Locate the cell with the specified text and output its (X, Y) center coordinate. 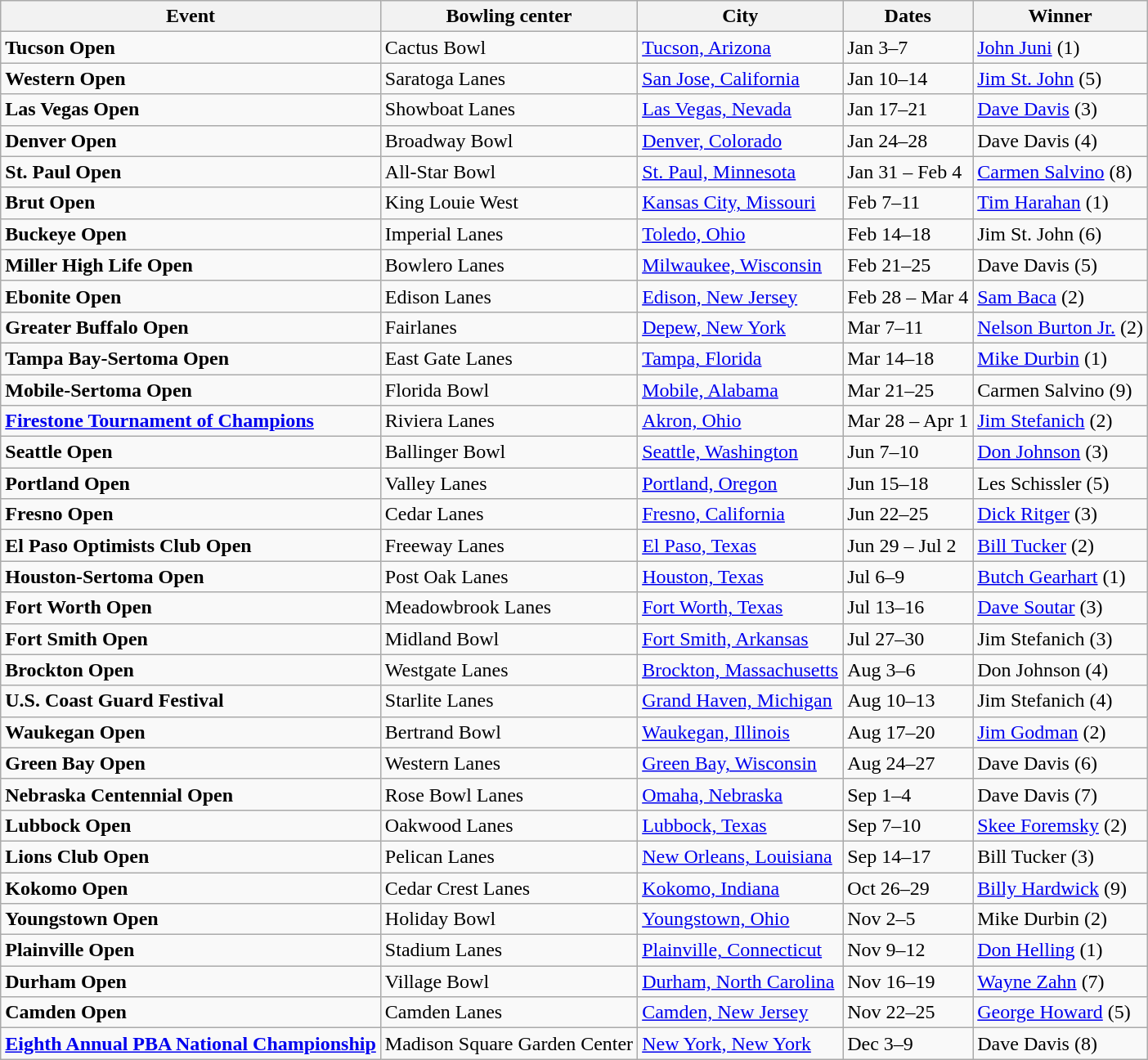
Lubbock Open (191, 825)
Tucson, Arizona (741, 47)
George Howard (5) (1061, 1013)
Florida Bowl (509, 390)
Omaha, Nebraska (741, 794)
Carmen Salvino (9) (1061, 390)
Nov 16–19 (908, 981)
Mar 14–18 (908, 358)
Riviera Lanes (509, 421)
Kansas City, Missouri (741, 203)
Fort Worth, Texas (741, 608)
Mar 7–11 (908, 327)
Meadowbrook Lanes (509, 608)
Portland, Oregon (741, 483)
Tampa, Florida (741, 358)
Nelson Burton Jr. (2) (1061, 327)
Jan 17–21 (908, 110)
Feb 28 – Mar 4 (908, 296)
Nov 9–12 (908, 950)
Mobile-Sertoma Open (191, 390)
Jan 10–14 (908, 79)
Waukegan, Illinois (741, 732)
Camden, New Jersey (741, 1013)
Showboat Lanes (509, 110)
Firestone Tournament of Champions (191, 421)
Kokomo Open (191, 887)
Ballinger Bowl (509, 452)
Eighth Annual PBA National Championship (191, 1044)
Madison Square Garden Center (509, 1044)
Camden Open (191, 1013)
Bertrand Bowl (509, 732)
Cedar Crest Lanes (509, 887)
Tampa Bay-Sertoma Open (191, 358)
Seattle, Washington (741, 452)
Aug 17–20 (908, 732)
Fort Smith, Arkansas (741, 639)
Jun 7–10 (908, 452)
Don Johnson (3) (1061, 452)
Plainville Open (191, 950)
El Paso, Texas (741, 546)
Sep 7–10 (908, 825)
Bill Tucker (3) (1061, 856)
Fort Smith Open (191, 639)
Billy Hardwick (9) (1061, 887)
Stadium Lanes (509, 950)
Skee Foremsky (2) (1061, 825)
Jim Stefanich (3) (1061, 639)
Houston-Sertoma Open (191, 577)
Sep 1–4 (908, 794)
San Jose, California (741, 79)
Dec 3–9 (908, 1044)
Youngstown, Ohio (741, 919)
Jan 3–7 (908, 47)
Nov 2–5 (908, 919)
Miller High Life Open (191, 265)
Jan 31 – Feb 4 (908, 172)
Cactus Bowl (509, 47)
Jun 29 – Jul 2 (908, 546)
Oakwood Lanes (509, 825)
Depew, New York (741, 327)
New Orleans, Louisiana (741, 856)
Waukegan Open (191, 732)
Edison Lanes (509, 296)
Dick Ritger (3) (1061, 514)
Feb 14–18 (908, 234)
Sep 14–17 (908, 856)
Event (191, 16)
Dave Davis (3) (1061, 110)
Nebraska Centennial Open (191, 794)
John Juni (1) (1061, 47)
Dave Davis (7) (1061, 794)
Jul 6–9 (908, 577)
Edison, New Jersey (741, 296)
Jun 22–25 (908, 514)
Brut Open (191, 203)
Bill Tucker (2) (1061, 546)
Grand Haven, Michigan (741, 701)
Buckeye Open (191, 234)
Don Johnson (4) (1061, 670)
Jim Godman (2) (1061, 732)
East Gate Lanes (509, 358)
St. Paul, Minnesota (741, 172)
Mar 28 – Apr 1 (908, 421)
Freeway Lanes (509, 546)
Mike Durbin (1) (1061, 358)
El Paso Optimists Club Open (191, 546)
King Louie West (509, 203)
Durham, North Carolina (741, 981)
Denver Open (191, 141)
Camden Lanes (509, 1013)
Butch Gearhart (1) (1061, 577)
Fresno Open (191, 514)
Mike Durbin (2) (1061, 919)
Feb 21–25 (908, 265)
Bowling center (509, 16)
Fairlanes (509, 327)
Starlite Lanes (509, 701)
Village Bowl (509, 981)
Jul 27–30 (908, 639)
Portland Open (191, 483)
Jun 15–18 (908, 483)
St. Paul Open (191, 172)
Jan 24–28 (908, 141)
Jim St. John (6) (1061, 234)
Rose Bowl Lanes (509, 794)
Imperial Lanes (509, 234)
Saratoga Lanes (509, 79)
Dave Davis (5) (1061, 265)
Dave Davis (8) (1061, 1044)
Milwaukee, Wisconsin (741, 265)
Dates (908, 16)
Les Schissler (5) (1061, 483)
Toledo, Ohio (741, 234)
Green Bay Open (191, 763)
Sam Baca (2) (1061, 296)
Lions Club Open (191, 856)
Bowlero Lanes (509, 265)
Post Oak Lanes (509, 577)
Midland Bowl (509, 639)
Western Open (191, 79)
Akron, Ohio (741, 421)
Don Helling (1) (1061, 950)
Jim Stefanich (2) (1061, 421)
Pelican Lanes (509, 856)
Fresno, California (741, 514)
Plainville, Connecticut (741, 950)
Winner (1061, 16)
Tucson Open (191, 47)
Holiday Bowl (509, 919)
Seattle Open (191, 452)
Jim Stefanich (4) (1061, 701)
Lubbock, Texas (741, 825)
Dave Soutar (3) (1061, 608)
Houston, Texas (741, 577)
Aug 10–13 (908, 701)
Las Vegas Open (191, 110)
Mar 21–25 (908, 390)
Western Lanes (509, 763)
Jul 13–16 (908, 608)
All-Star Bowl (509, 172)
Greater Buffalo Open (191, 327)
Feb 7–11 (908, 203)
Broadway Bowl (509, 141)
Valley Lanes (509, 483)
Aug 24–27 (908, 763)
U.S. Coast Guard Festival (191, 701)
Jim St. John (5) (1061, 79)
Nov 22–25 (908, 1013)
Las Vegas, Nevada (741, 110)
Oct 26–29 (908, 887)
Wayne Zahn (7) (1061, 981)
Dave Davis (4) (1061, 141)
Brockton Open (191, 670)
Carmen Salvino (8) (1061, 172)
Denver, Colorado (741, 141)
New York, New York (741, 1044)
Cedar Lanes (509, 514)
Durham Open (191, 981)
Brockton, Massachusetts (741, 670)
Ebonite Open (191, 296)
Aug 3–6 (908, 670)
Fort Worth Open (191, 608)
City (741, 16)
Youngstown Open (191, 919)
Green Bay, Wisconsin (741, 763)
Tim Harahan (1) (1061, 203)
Mobile, Alabama (741, 390)
Dave Davis (6) (1061, 763)
Kokomo, Indiana (741, 887)
Westgate Lanes (509, 670)
